Search for the cell housing the specified text and yield its [X, Y] center coordinate. 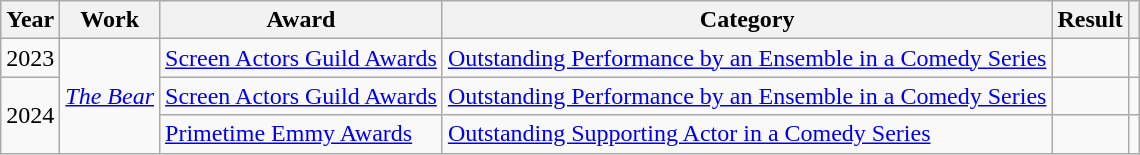
2024 [30, 115]
Result [1090, 20]
Primetime Emmy Awards [302, 134]
Year [30, 20]
Work [110, 20]
2023 [30, 58]
The Bear [110, 96]
Award [302, 20]
Outstanding Supporting Actor in a Comedy Series [747, 134]
Category [747, 20]
